Find where the given text appears and provide that cell's center as [x, y] coordinate. 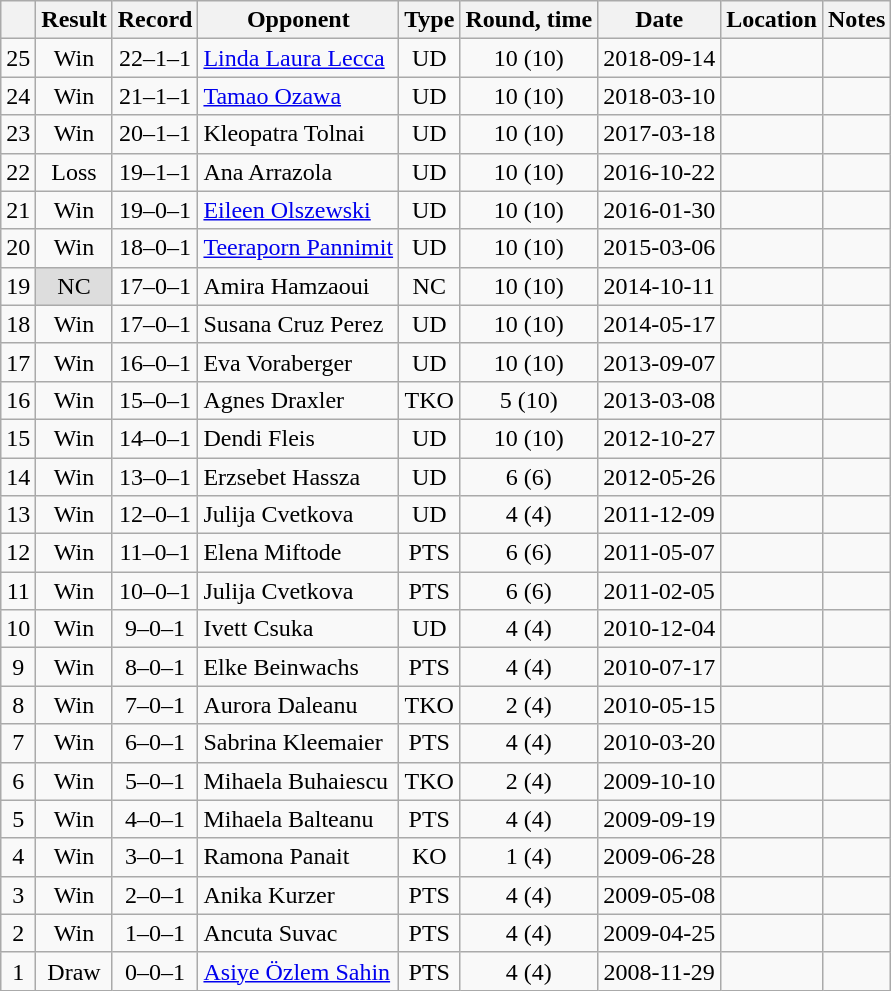
2010-07-17 [660, 667]
2009-09-19 [660, 819]
0–0–1 [155, 971]
18 [18, 324]
6–0–1 [155, 743]
Notes [856, 20]
Tamao Ozawa [298, 96]
14 [18, 477]
Ramona Panait [298, 857]
2014-10-11 [660, 286]
2009-05-08 [660, 895]
11–0–1 [155, 553]
2010-12-04 [660, 629]
13 [18, 515]
18–0–1 [155, 248]
KO [430, 857]
Kleopatra Tolnai [298, 134]
5 (10) [529, 400]
12 [18, 553]
Round, time [529, 20]
2011-05-07 [660, 553]
2011-12-09 [660, 515]
5 [18, 819]
Opponent [298, 20]
2009-04-25 [660, 933]
2009-10-10 [660, 781]
19 [18, 286]
1 (4) [529, 857]
2017-03-18 [660, 134]
Elke Beinwachs [298, 667]
3 [18, 895]
2010-05-15 [660, 705]
12–0–1 [155, 515]
2013-09-07 [660, 362]
10–0–1 [155, 591]
Draw [74, 971]
4 [18, 857]
Amira Hamzaoui [298, 286]
Ana Arrazola [298, 172]
22 [18, 172]
Dendi Fleis [298, 438]
Linda Laura Lecca [298, 58]
17 [18, 362]
2009-06-28 [660, 857]
Agnes Draxler [298, 400]
2013-03-08 [660, 400]
1–0–1 [155, 933]
2014-05-17 [660, 324]
16–0–1 [155, 362]
19–1–1 [155, 172]
8–0–1 [155, 667]
Mihaela Balteanu [298, 819]
9 [18, 667]
9–0–1 [155, 629]
Date [660, 20]
2012-10-27 [660, 438]
21 [18, 210]
Teeraporn Pannimit [298, 248]
Mihaela Buhaiescu [298, 781]
2012-05-26 [660, 477]
24 [18, 96]
Ancuta Suvac [298, 933]
7–0–1 [155, 705]
7 [18, 743]
14–0–1 [155, 438]
Loss [74, 172]
3–0–1 [155, 857]
2016-10-22 [660, 172]
Eva Voraberger [298, 362]
Location [772, 20]
5–0–1 [155, 781]
19–0–1 [155, 210]
25 [18, 58]
11 [18, 591]
Sabrina Kleemaier [298, 743]
Anika Kurzer [298, 895]
Aurora Daleanu [298, 705]
15–0–1 [155, 400]
2–0–1 [155, 895]
2010-03-20 [660, 743]
Susana Cruz Perez [298, 324]
Ivett Csuka [298, 629]
2016-01-30 [660, 210]
10 [18, 629]
13–0–1 [155, 477]
22–1–1 [155, 58]
Type [430, 20]
Erzsebet Hassza [298, 477]
Asiye Özlem Sahin [298, 971]
8 [18, 705]
Eileen Olszewski [298, 210]
16 [18, 400]
2008-11-29 [660, 971]
21–1–1 [155, 96]
Elena Miftode [298, 553]
1 [18, 971]
2 [18, 933]
15 [18, 438]
Result [74, 20]
6 [18, 781]
2018-03-10 [660, 96]
4–0–1 [155, 819]
23 [18, 134]
2011-02-05 [660, 591]
20–1–1 [155, 134]
Record [155, 20]
20 [18, 248]
2015-03-06 [660, 248]
2018-09-14 [660, 58]
